Return the (X, Y) coordinate for the center point of the cell that contains the specified text.  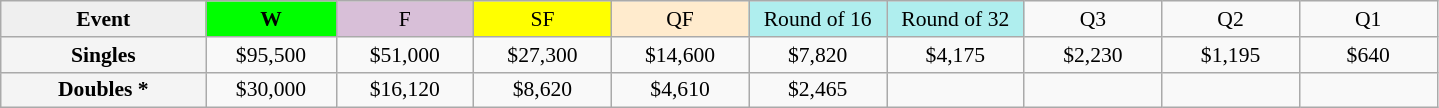
SF (543, 19)
$95,500 (271, 55)
Event (104, 19)
$1,195 (1231, 55)
$16,120 (405, 90)
$27,300 (543, 55)
$30,000 (271, 90)
Q1 (1368, 19)
Q3 (1093, 19)
$4,610 (680, 90)
$51,000 (405, 55)
Round of 16 (818, 19)
$7,820 (818, 55)
$4,175 (955, 55)
Singles (104, 55)
Doubles * (104, 90)
$8,620 (543, 90)
$640 (1368, 55)
QF (680, 19)
F (405, 19)
$2,230 (1093, 55)
Q2 (1231, 19)
$2,465 (818, 90)
Round of 32 (955, 19)
W (271, 19)
$14,600 (680, 55)
